Identify which cell holds the provided text, then report its [X, Y] central coordinate. 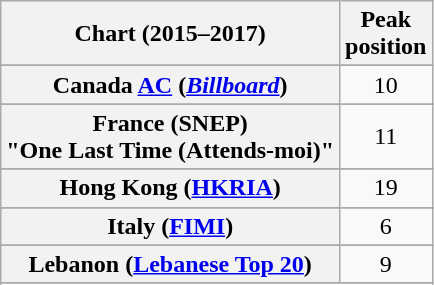
Canada AC (Billboard) [170, 85]
Italy (FIMI) [170, 226]
9 [386, 264]
19 [386, 188]
Hong Kong (HKRIA) [170, 188]
6 [386, 226]
France (SNEP)"One Last Time (Attends-moi)" [170, 136]
Chart (2015–2017) [170, 34]
11 [386, 136]
10 [386, 85]
Lebanon (Lebanese Top 20) [170, 264]
Peakposition [386, 34]
